Identify which cell holds the provided text, then report its (x, y) central coordinate. 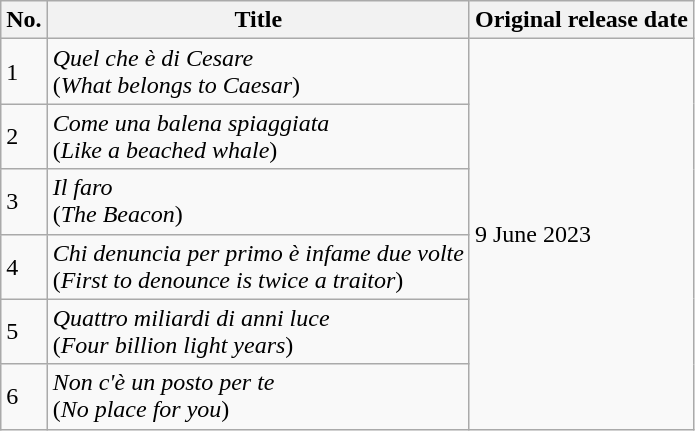
Quel che è di Cesare(What belongs to Caesar) (258, 72)
9 June 2023 (581, 234)
Chi denuncia per primo è infame due volte(First to denounce is twice a traitor) (258, 266)
6 (24, 396)
3 (24, 202)
1 (24, 72)
4 (24, 266)
5 (24, 332)
Original release date (581, 20)
Non c'è un posto per te(No place for you) (258, 396)
Come una balena spiaggiata(Like a beached whale) (258, 136)
2 (24, 136)
Quattro miliardi di anni luce(Four billion light years) (258, 332)
Il faro(The Beacon) (258, 202)
No. (24, 20)
Title (258, 20)
